Output the (x, y) coordinate of the center of the cell containing the given text.  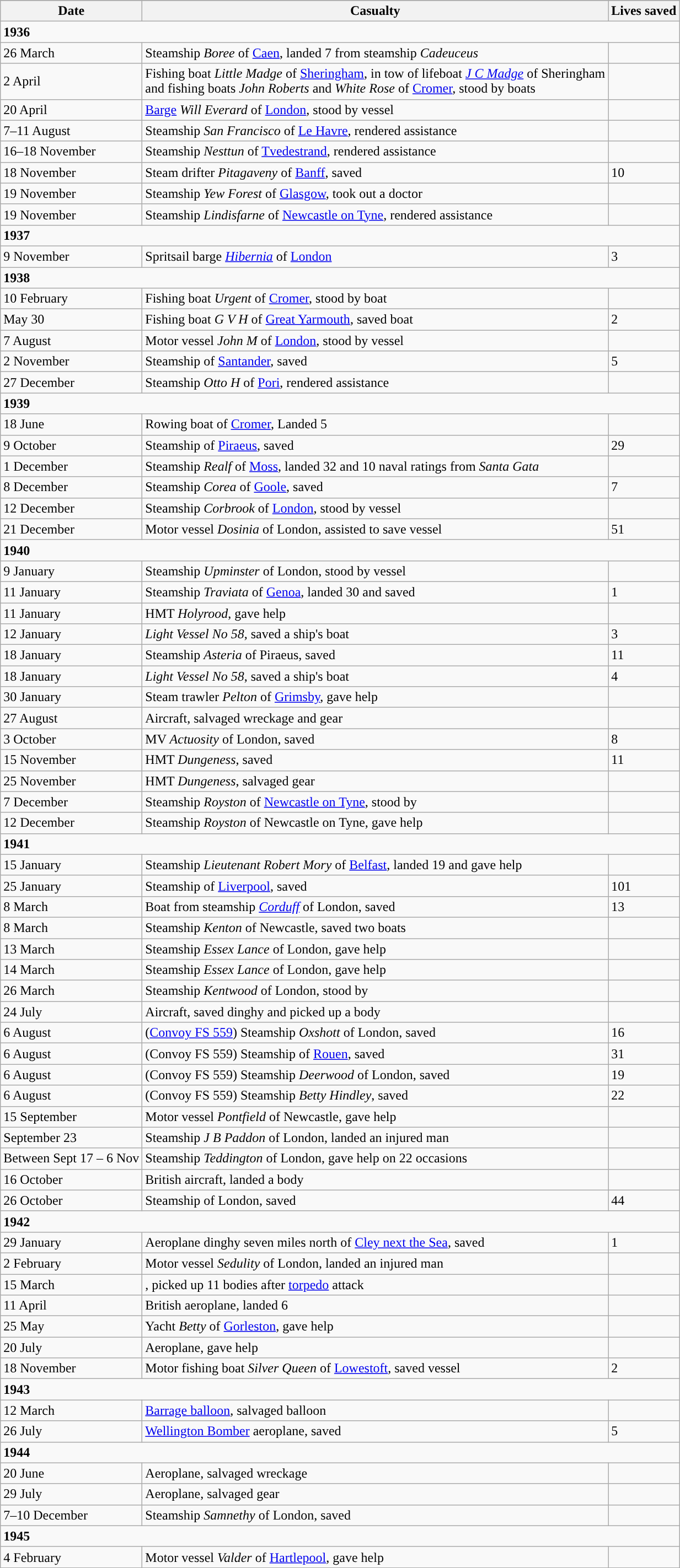
Motor vessel Sedulity of London, landed an injured man (375, 1263)
Steamship of Piraeus, saved (375, 445)
20 June (72, 1473)
25 November (72, 781)
2 February (72, 1263)
Lives saved (644, 11)
25 May (72, 1327)
Aeroplane, salvaged gear (375, 1494)
12 January (72, 634)
7 August (72, 341)
Aeroplane dinghy seven miles north of Cley next the Sea, saved (375, 1242)
4 (644, 676)
7–11 August (72, 131)
1944 (340, 1452)
Aeroplane, gave help (375, 1348)
Steamship Corbrook of London, stood by vessel (375, 508)
1938 (340, 277)
Steamship of Santander, saved (375, 362)
Steam drifter Pitagaveny of Banff, saved (375, 173)
9 October (72, 445)
, picked up 11 bodies after torpedo attack (375, 1285)
Steamship Asteria of Piraeus, saved (375, 655)
9 January (72, 571)
British aeroplane, landed 6 (375, 1306)
MV Actuosity of London, saved (375, 739)
Steamship of London, saved (375, 1200)
Steamship J B Paddon of London, landed an injured man (375, 1138)
Steamship Otto H of Pori, rendered assistance (375, 382)
Between Sept 17 – 6 Nov (72, 1159)
British aircraft, landed a body (375, 1179)
Steamship Upminster of London, stood by vessel (375, 571)
29 July (72, 1494)
11 April (72, 1306)
Steamship Samnethy of London, saved (375, 1515)
27 December (72, 382)
13 March (72, 949)
29 January (72, 1242)
16 October (72, 1179)
18 June (72, 424)
19 (644, 1075)
1937 (340, 235)
Steamship Yew Forest of Glasgow, took out a doctor (375, 193)
14 March (72, 970)
1941 (340, 844)
13 (644, 907)
Date (72, 11)
Fishing boat Urgent of Cromer, stood by boat (375, 299)
Steamship San Francisco of Le Havre, rendered assistance (375, 131)
16 (644, 1033)
31 (644, 1054)
8 (644, 739)
September 23 (72, 1138)
Steamship Lieutenant Robert Mory of Belfast, landed 19 and gave help (375, 865)
8 December (72, 487)
Aircraft, salvaged wreckage and gear (375, 718)
44 (644, 1200)
12 March (72, 1410)
Motor vessel Valder of Hartlepool, gave help (375, 1557)
3 October (72, 739)
(Convoy FS 559) Steamship Oxshott of London, saved (375, 1033)
Motor vessel Pontfield of Newcastle, gave help (375, 1117)
Steamship Corea of Goole, saved (375, 487)
Aircraft, saved dinghy and picked up a body (375, 1012)
HMT Dungeness, saved (375, 760)
24 July (72, 1012)
Steamship Lindisfarne of Newcastle on Tyne, rendered assistance (375, 214)
Steamship of Liverpool, saved (375, 886)
29 (644, 445)
(Convoy FS 559) Steamship of Rouen, saved (375, 1054)
101 (644, 886)
2 November (72, 362)
2 April (72, 82)
Steamship Traviata of Genoa, landed 30 and saved (375, 592)
10 (644, 173)
7 December (72, 802)
9 November (72, 256)
Steamship Realf of Moss, landed 32 and 10 naval ratings from Santa Gata (375, 466)
Fishing boat G V H of Great Yarmouth, saved boat (375, 320)
4 February (72, 1557)
(Convoy FS 559) Steamship Betty Hindley, saved (375, 1096)
1945 (340, 1536)
Barge Will Everard of London, stood by vessel (375, 110)
15 September (72, 1117)
16–18 November (72, 152)
Wellington Bomber aeroplane, saved (375, 1431)
1942 (340, 1221)
May 30 (72, 320)
Steamship Kentwood of London, stood by (375, 991)
7 (644, 487)
Motor vessel Dosinia of London, assisted to save vessel (375, 529)
Steamship Royston of Newcastle on Tyne, gave help (375, 823)
25 January (72, 886)
Steam trawler Pelton of Grimsby, gave help (375, 697)
1943 (340, 1389)
Rowing boat of Cromer, Landed 5 (375, 424)
15 January (72, 865)
Steamship Royston of Newcastle on Tyne, stood by (375, 802)
10 February (72, 299)
HMT Holyrood, gave help (375, 613)
26 July (72, 1431)
Aeroplane, salvaged wreckage (375, 1473)
15 March (72, 1285)
1939 (340, 403)
27 August (72, 718)
Steamship Boree of Caen, landed 7 from steamship Cadeuceus (375, 53)
15 November (72, 760)
Casualty (375, 11)
1 December (72, 466)
22 (644, 1096)
1936 (340, 32)
HMT Dungeness, salvaged gear (375, 781)
Steamship Nesttun of Tvedestrand, rendered assistance (375, 152)
7–10 December (72, 1515)
Steamship Kenton of Newcastle, saved two boats (375, 928)
(Convoy FS 559) Steamship Deerwood of London, saved (375, 1075)
21 December (72, 529)
51 (644, 529)
20 July (72, 1348)
20 April (72, 110)
Barrage balloon, salvaged balloon (375, 1410)
30 January (72, 697)
Yacht Betty of Gorleston, gave help (375, 1327)
26 October (72, 1200)
Motor vessel John M of London, stood by vessel (375, 341)
Boat from steamship Corduff of London, saved (375, 907)
1940 (340, 550)
Spritsail barge Hibernia of London (375, 256)
Motor fishing boat Silver Queen of Lowestoft, saved vessel (375, 1368)
Steamship Teddington of London, gave help on 22 occasions (375, 1159)
